From the cell containing the given text, extract its center point as [X, Y] coordinate. 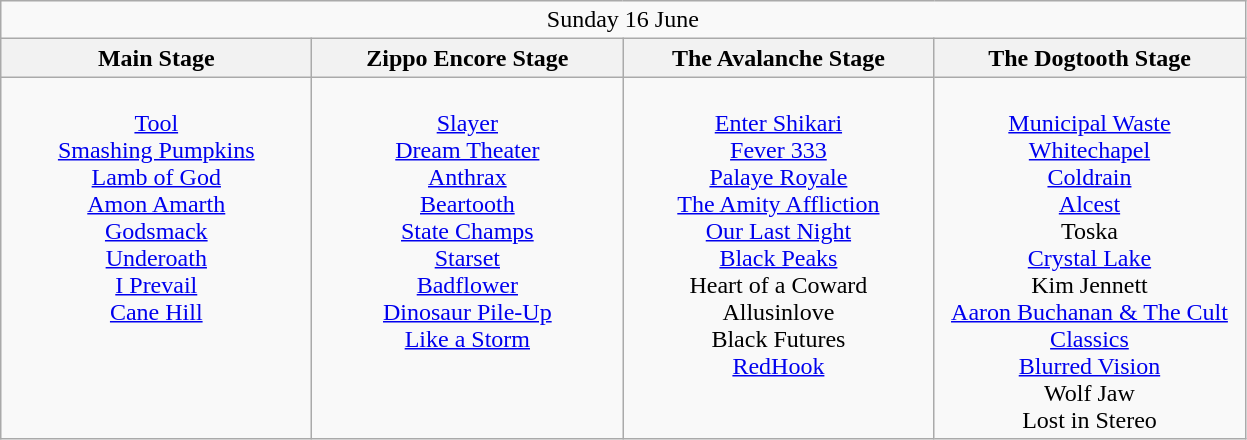
Zippo Encore Stage [468, 58]
The Avalanche Stage [778, 58]
The Dogtooth Stage [1090, 58]
Slayer Dream Theater Anthrax Beartooth State Champs Starset Badflower Dinosaur Pile-Up Like a Storm [468, 258]
Enter Shikari Fever 333 Palaye Royale The Amity Affliction Our Last Night Black Peaks Heart of a Coward Allusinlove Black Futures RedHook [778, 258]
Main Stage [156, 58]
Sunday 16 June [623, 20]
Municipal Waste Whitechapel Coldrain Alcest Toska Crystal Lake Kim Jennett Aaron Buchanan & The Cult Classics Blurred Vision Wolf Jaw Lost in Stereo [1090, 258]
Tool Smashing Pumpkins Lamb of God Amon Amarth Godsmack Underoath I Prevail Cane Hill [156, 258]
